Pinpoint the cell where the given text exists, returning its (x, y) midpoint coordinate. 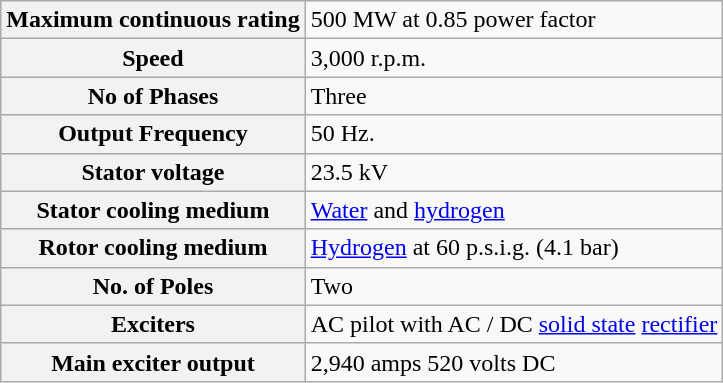
Output Frequency (153, 134)
Main exciter output (153, 362)
Exciters (153, 324)
50 Hz. (514, 134)
3,000 r.p.m. (514, 58)
Water and hydrogen (514, 210)
Stator voltage (153, 172)
Stator cooling medium (153, 210)
Rotor cooling medium (153, 248)
23.5 kV (514, 172)
Speed (153, 58)
Two (514, 286)
Hydrogen at 60 p.s.i.g. (4.1 bar) (514, 248)
Three (514, 96)
No of Phases (153, 96)
Maximum continuous rating (153, 20)
500 MW at 0.85 power factor (514, 20)
AC pilot with AC / DC solid state rectifier (514, 324)
No. of Poles (153, 286)
2,940 amps 520 volts DC (514, 362)
